Return the [X, Y] coordinate for the center point of the cell that contains the specified text.  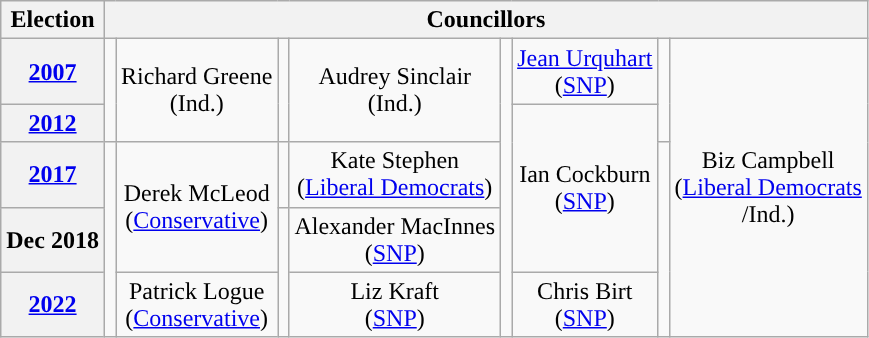
Patrick Logue(Conservative) [197, 304]
2022 [53, 304]
Audrey Sinclair(Ind.) [395, 90]
Liz Kraft(SNP) [395, 304]
Ian Cockburn(SNP) [585, 188]
2012 [53, 123]
Biz Campbell(Liberal Democrats/Ind.) [768, 188]
Kate Stephen(Liberal Democrats) [395, 174]
2007 [53, 72]
Derek McLeod(Conservative) [197, 207]
Dec 2018 [53, 240]
Councillors [486, 20]
Chris Birt(SNP) [585, 304]
Jean Urquhart(SNP) [585, 72]
2017 [53, 174]
Richard Greene(Ind.) [197, 90]
Election [53, 20]
Alexander MacInnes(SNP) [395, 240]
